Locate the cell with the specified text and output its (X, Y) center coordinate. 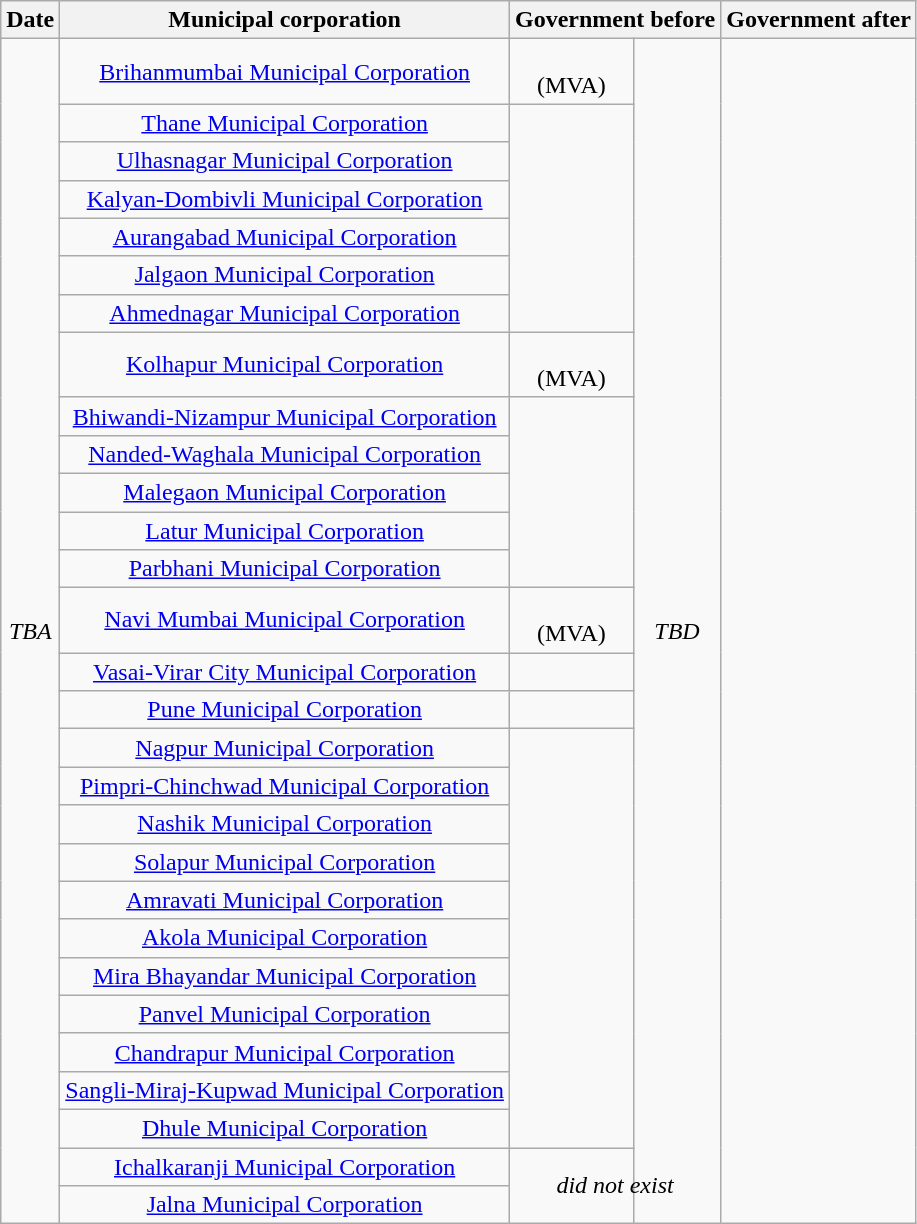
Dhule Municipal Corporation (285, 1128)
Kalyan-Dombivli Municipal Corporation (285, 199)
Nanded-Waghala Municipal Corporation (285, 454)
Municipal corporation (285, 20)
Vasai-Virar City Municipal Corporation (285, 672)
Ichalkaranji Municipal Corporation (285, 1167)
Ahmednagar Municipal Corporation (285, 313)
Aurangabad Municipal Corporation (285, 237)
Ulhasnagar Municipal Corporation (285, 161)
did not exist (614, 1186)
Amravati Municipal Corporation (285, 900)
Jalna Municipal Corporation (285, 1205)
Pimpri-Chinchwad Municipal Corporation (285, 786)
Parbhani Municipal Corporation (285, 569)
Brihanmumbai Municipal Corporation (285, 72)
Government after (819, 20)
Chandrapur Municipal Corporation (285, 1052)
Panvel Municipal Corporation (285, 1014)
Thane Municipal Corporation (285, 123)
Sangli-Miraj-Kupwad Municipal Corporation (285, 1090)
TBD (676, 632)
Mira Bhayandar Municipal Corporation (285, 976)
Latur Municipal Corporation (285, 531)
Jalgaon Municipal Corporation (285, 275)
Date (30, 20)
Bhiwandi-Nizampur Municipal Corporation (285, 416)
Malegaon Municipal Corporation (285, 492)
Pune Municipal Corporation (285, 710)
Government before (614, 20)
Kolhapur Municipal Corporation (285, 364)
Nagpur Municipal Corporation (285, 748)
Solapur Municipal Corporation (285, 862)
TBA (30, 632)
Akola Municipal Corporation (285, 938)
Nashik Municipal Corporation (285, 824)
Navi Mumbai Municipal Corporation (285, 620)
